Locate the cell with the specified text and output its (x, y) center coordinate. 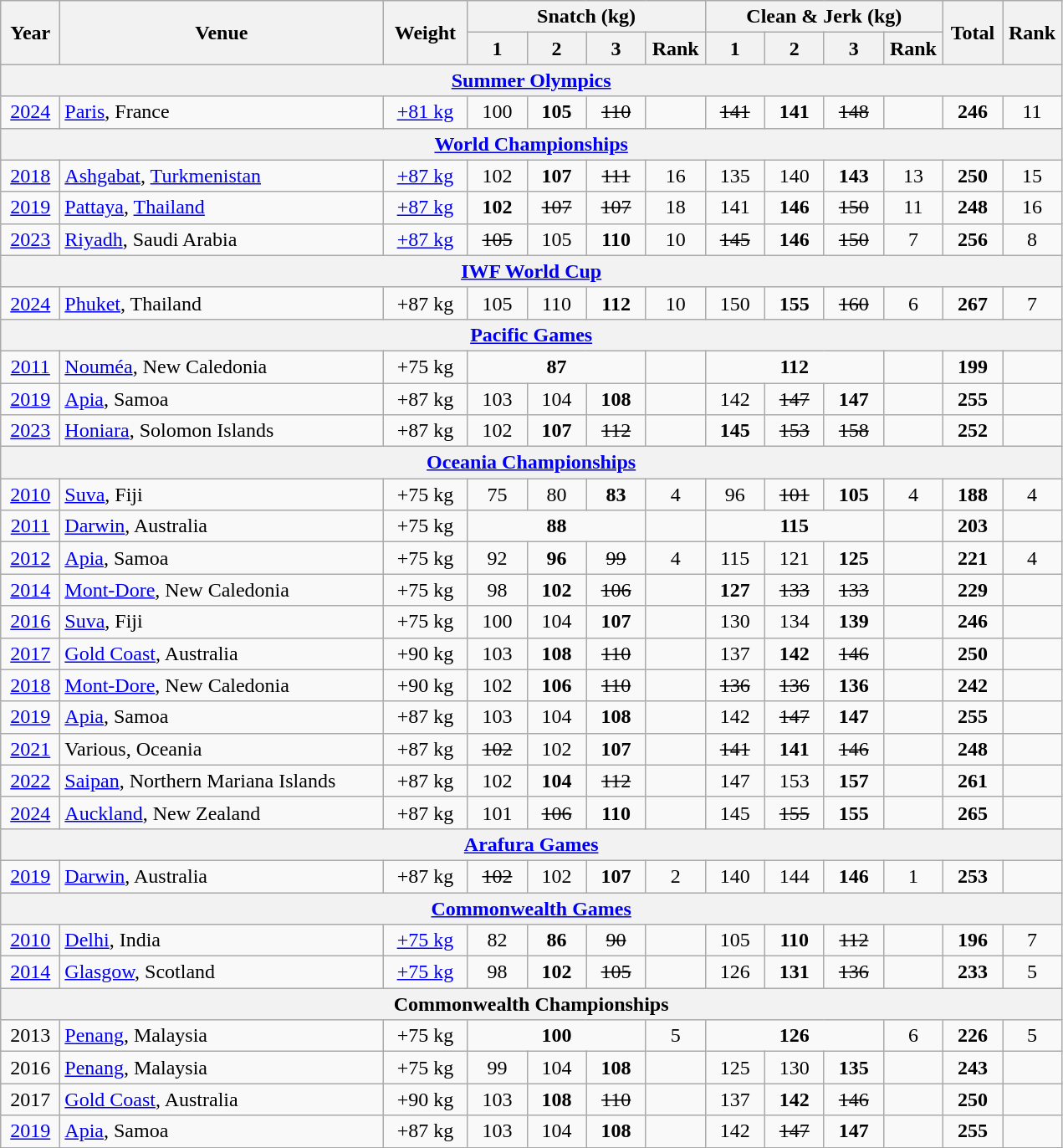
Total (972, 33)
Phuket, Thailand (222, 303)
157 (853, 781)
Snatch (kg) (586, 17)
8 (1032, 239)
Glasgow, Scotland (222, 972)
144 (795, 876)
88 (557, 526)
188 (972, 495)
Commonwealth Games (532, 908)
2013 (30, 1036)
139 (853, 622)
Weight (425, 33)
127 (734, 590)
261 (972, 781)
265 (972, 812)
2022 (30, 781)
Delhi, India (222, 940)
111 (616, 176)
87 (557, 366)
83 (616, 495)
196 (972, 940)
226 (972, 1036)
160 (853, 303)
2012 (30, 558)
92 (497, 558)
131 (795, 972)
IWF World Cup (532, 271)
+81 kg (425, 112)
Venue (222, 33)
86 (557, 940)
253 (972, 876)
2021 (30, 749)
World Championships (532, 144)
121 (795, 558)
Commonwealth Championships (532, 1004)
158 (853, 431)
Saipan, Northern Mariana Islands (222, 781)
256 (972, 239)
Ashgabat, Turkmenistan (222, 176)
243 (972, 1068)
15 (1032, 176)
Nouméa, New Caledonia (222, 366)
80 (557, 495)
Honiara, Solomon Islands (222, 431)
Summer Olympics (532, 80)
82 (497, 940)
267 (972, 303)
203 (972, 526)
Year (30, 33)
Riyadh, Saudi Arabia (222, 239)
Paris, France (222, 112)
90 (616, 940)
148 (853, 112)
221 (972, 558)
Oceania Championships (532, 463)
252 (972, 431)
75 (497, 495)
Auckland, New Zealand (222, 812)
134 (795, 622)
Clean & Jerk (kg) (824, 17)
Various, Oceania (222, 749)
Pattaya, Thailand (222, 208)
242 (972, 685)
229 (972, 590)
Pacific Games (532, 335)
143 (853, 176)
18 (676, 208)
233 (972, 972)
199 (972, 366)
13 (913, 176)
Arafura Games (532, 844)
